Capture the cell that displays the provided text and extract its [x, y] central coordinate. 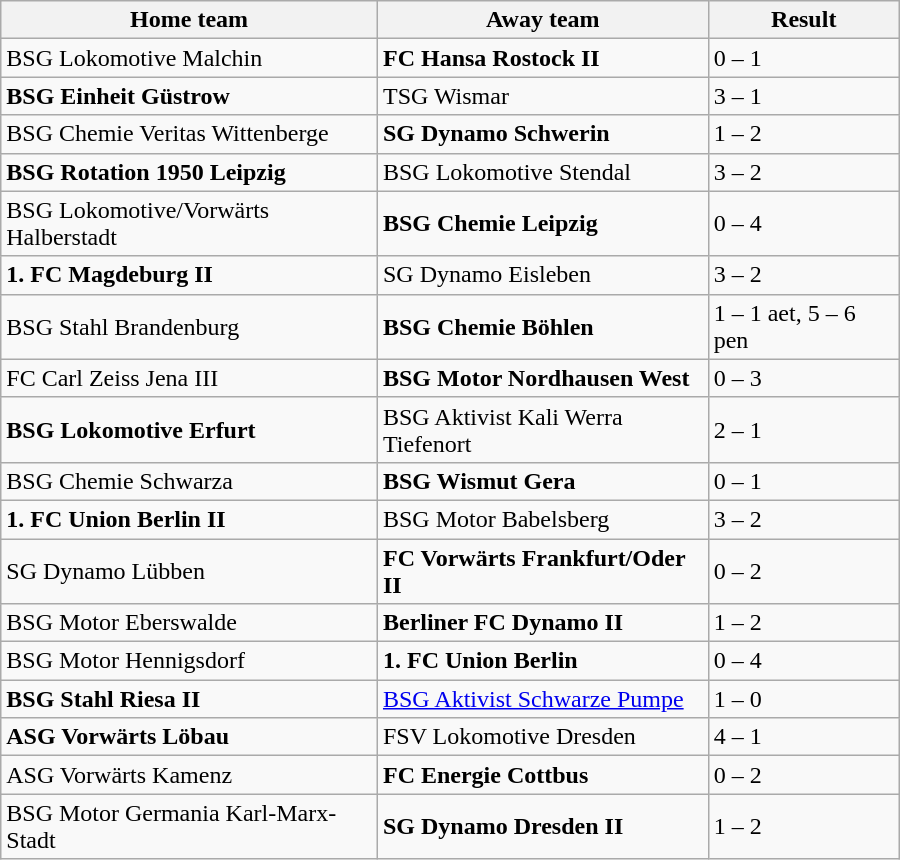
BSG Wismut Gera [542, 481]
BSG Aktivist Kali Werra Tiefenort [542, 430]
1 – 1 aet, 5 – 6 pen [804, 326]
FC Hansa Rostock II [542, 58]
FC Energie Cottbus [542, 775]
BSG Motor Eberswalde [190, 623]
BSG Lokomotive/Vorwärts Halberstadt [190, 224]
BSG Aktivist Schwarze Pumpe [542, 699]
SG Dynamo Schwerin [542, 134]
TSG Wismar [542, 96]
BSG Einheit Güstrow [190, 96]
Away team [542, 20]
BSG Rotation 1950 Leipzig [190, 172]
BSG Chemie Leipzig [542, 224]
ASG Vorwärts Kamenz [190, 775]
BSG Motor Germania Karl-Marx-Stadt [190, 826]
Home team [190, 20]
SG Dynamo Eisleben [542, 275]
ASG Vorwärts Löbau [190, 737]
FC Vorwärts Frankfurt/Oder II [542, 570]
Berliner FC Dynamo II [542, 623]
BSG Chemie Böhlen [542, 326]
SG Dynamo Lübben [190, 570]
BSG Motor Babelsberg [542, 519]
FC Carl Zeiss Jena III [190, 378]
BSG Lokomotive Malchin [190, 58]
3 – 1 [804, 96]
4 – 1 [804, 737]
BSG Chemie Schwarza [190, 481]
BSG Stahl Brandenburg [190, 326]
1. FC Union Berlin II [190, 519]
BSG Motor Nordhausen West [542, 378]
FSV Lokomotive Dresden [542, 737]
1 – 0 [804, 699]
BSG Stahl Riesa II [190, 699]
BSG Lokomotive Stendal [542, 172]
1. FC Union Berlin [542, 661]
BSG Motor Hennigsdorf [190, 661]
SG Dynamo Dresden II [542, 826]
BSG Chemie Veritas Wittenberge [190, 134]
1. FC Magdeburg II [190, 275]
Result [804, 20]
0 – 3 [804, 378]
2 – 1 [804, 430]
BSG Lokomotive Erfurt [190, 430]
